Return the [X, Y] coordinate for the center point of the cell that contains the specified text.  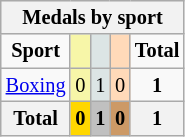
Sport [36, 51]
Boxing [36, 85]
Medals by sport [92, 17]
